From the cell containing the given text, extract its center point as (x, y) coordinate. 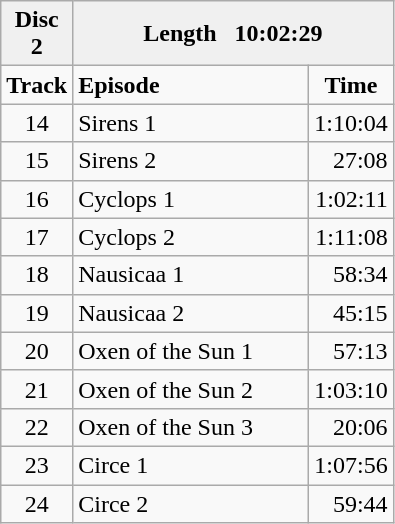
Nausicaa 1 (191, 275)
Oxen of the Sun 1 (191, 351)
Time (351, 85)
Cyclops 1 (191, 199)
24 (37, 503)
20 (37, 351)
21 (37, 389)
Sirens 1 (191, 123)
Length 10:02:29 (233, 34)
Track (37, 85)
Nausicaa 2 (191, 313)
Disc 2 (37, 34)
16 (37, 199)
19 (37, 313)
59:44 (351, 503)
Circe 1 (191, 465)
Circe 2 (191, 503)
Episode (191, 85)
1:02:11 (351, 199)
Sirens 2 (191, 161)
23 (37, 465)
Cyclops 2 (191, 237)
Oxen of the Sun 3 (191, 427)
1:11:08 (351, 237)
1:10:04 (351, 123)
14 (37, 123)
Oxen of the Sun 2 (191, 389)
58:34 (351, 275)
57:13 (351, 351)
27:08 (351, 161)
17 (37, 237)
18 (37, 275)
45:15 (351, 313)
1:03:10 (351, 389)
15 (37, 161)
22 (37, 427)
20:06 (351, 427)
1:07:56 (351, 465)
